For the text-containing cell, return its midpoint in [x, y] coordinate format. 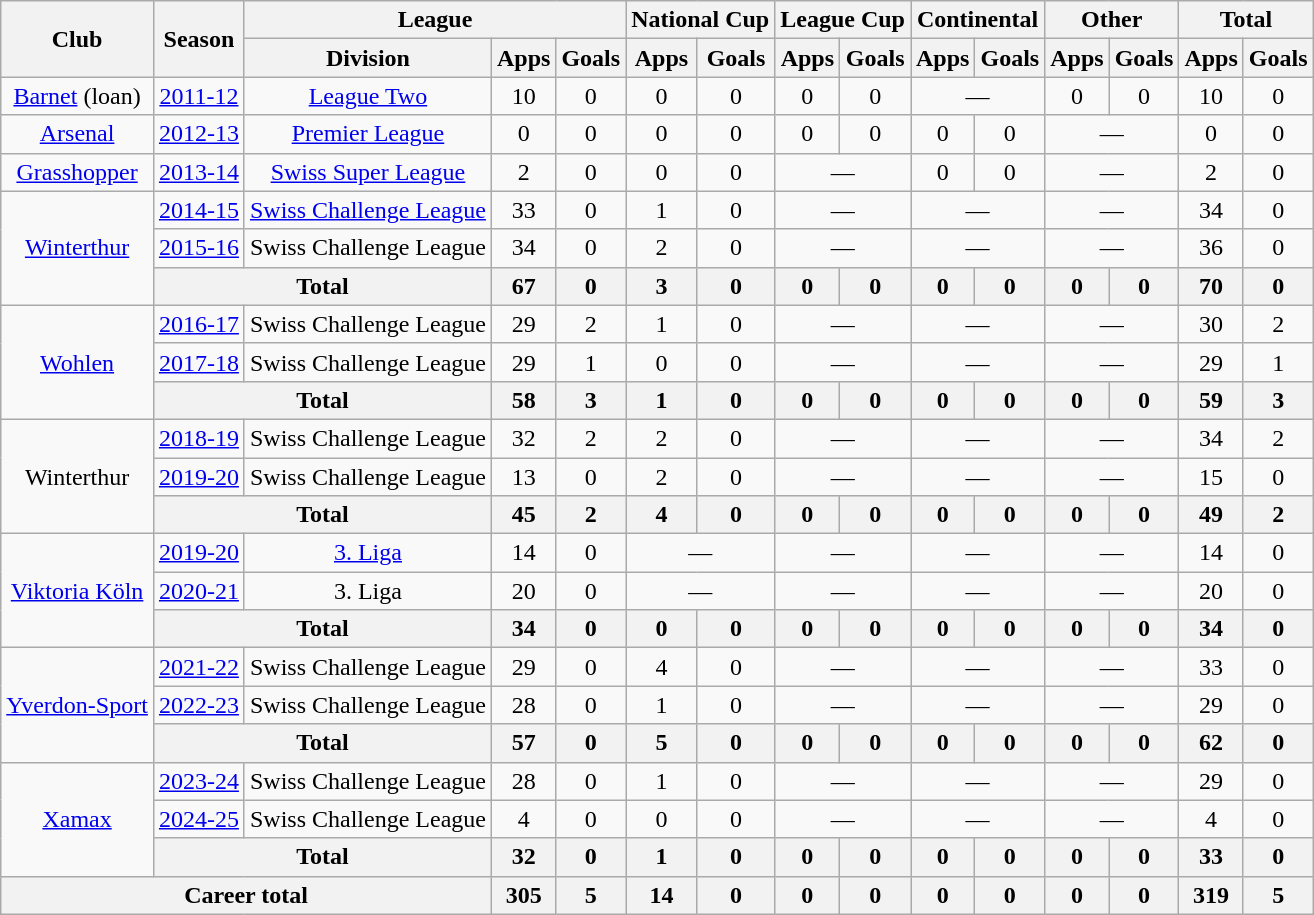
Swiss Super League [368, 172]
36 [1211, 248]
2023-24 [198, 781]
2014-15 [198, 210]
2020-21 [198, 591]
2017-18 [198, 362]
National Cup [700, 20]
2024-25 [198, 819]
45 [523, 515]
319 [1211, 895]
2015-16 [198, 248]
13 [523, 477]
Wohlen [78, 362]
Barnet (loan) [78, 96]
59 [1211, 400]
2012-13 [198, 134]
2011-12 [198, 96]
League Cup [843, 20]
58 [523, 400]
League [434, 20]
Xamax [78, 819]
305 [523, 895]
Yverdon-Sport [78, 705]
2018-19 [198, 438]
62 [1211, 743]
67 [523, 286]
2022-23 [198, 705]
Arsenal [78, 134]
Season [198, 39]
Other [1112, 20]
2021-22 [198, 667]
70 [1211, 286]
30 [1211, 324]
Continental [977, 20]
Grasshopper [78, 172]
49 [1211, 515]
Division [368, 58]
2016-17 [198, 324]
Viktoria Köln [78, 591]
57 [523, 743]
15 [1211, 477]
2013-14 [198, 172]
League Two [368, 96]
Premier League [368, 134]
Club [78, 39]
Career total [246, 895]
